Provide the (x, y) coordinate of the cell's center where the given text is located.  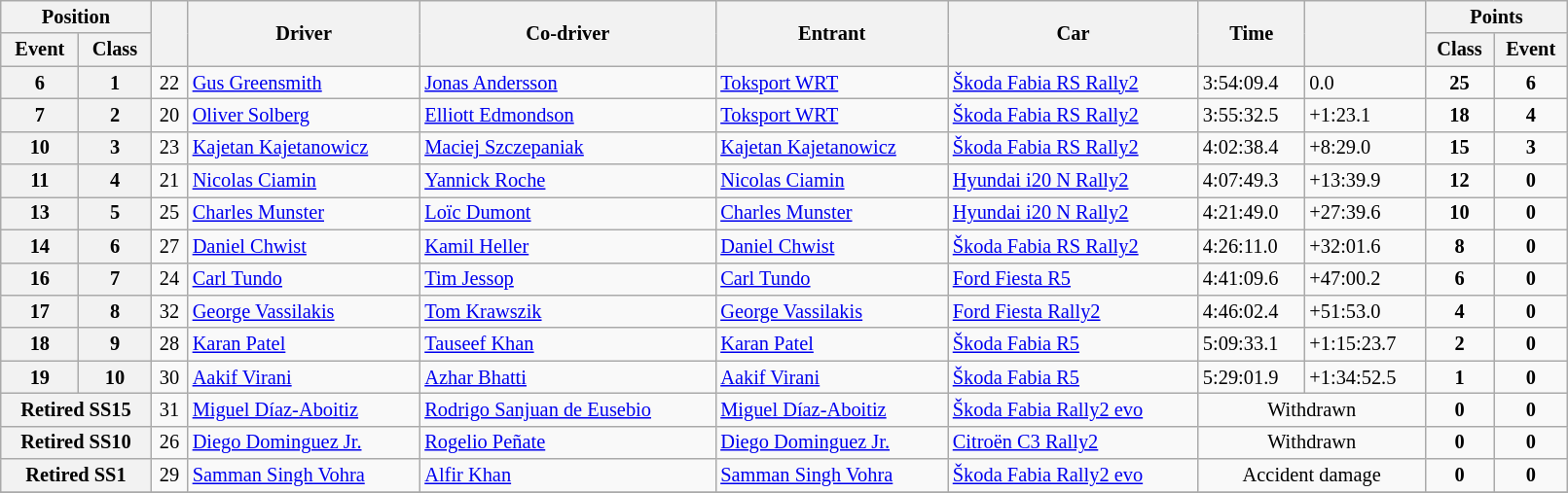
Driver (304, 33)
Retired SS10 (76, 442)
Gus Greensmith (304, 83)
30 (169, 377)
Car (1073, 33)
+51:53.0 (1365, 311)
9 (115, 344)
27 (169, 246)
+47:00.2 (1365, 279)
Position (76, 17)
4:02:38.4 (1252, 148)
Jonas Andersson (567, 83)
23 (169, 148)
5 (115, 213)
Kamil Heller (567, 246)
Time (1252, 33)
Co-driver (567, 33)
22 (169, 83)
Citroën C3 Rally2 (1073, 442)
Retired SS1 (76, 475)
13 (40, 213)
4:07:49.3 (1252, 181)
28 (169, 344)
Tom Krawszik (567, 311)
5:29:01.9 (1252, 377)
14 (40, 246)
+1:15:23.7 (1365, 344)
Rodrigo Sanjuan de Eusebio (567, 409)
Accident damage (1312, 475)
+8:29.0 (1365, 148)
Tauseef Khan (567, 344)
0.0 (1365, 83)
Maciej Szczepaniak (567, 148)
5:09:33.1 (1252, 344)
Alfir Khan (567, 475)
3:54:09.4 (1252, 83)
+1:23.1 (1365, 115)
4:41:09.6 (1252, 279)
3:55:32.5 (1252, 115)
16 (40, 279)
26 (169, 442)
12 (1459, 181)
Loïc Dumont (567, 213)
Azhar Bhatti (567, 377)
20 (169, 115)
Points (1497, 17)
15 (1459, 148)
29 (169, 475)
Rogelio Peñate (567, 442)
11 (40, 181)
+13:39.9 (1365, 181)
31 (169, 409)
Retired SS15 (76, 409)
Ford Fiesta R5 (1073, 279)
Entrant (831, 33)
+27:39.6 (1365, 213)
Elliott Edmondson (567, 115)
4:21:49.0 (1252, 213)
4:26:11.0 (1252, 246)
4:46:02.4 (1252, 311)
19 (40, 377)
Ford Fiesta Rally2 (1073, 311)
+32:01.6 (1365, 246)
+1:34:52.5 (1365, 377)
21 (169, 181)
32 (169, 311)
Tim Jessop (567, 279)
24 (169, 279)
Oliver Solberg (304, 115)
Yannick Roche (567, 181)
17 (40, 311)
